Return the [x, y] coordinate for the center point of the cell that contains the specified text.  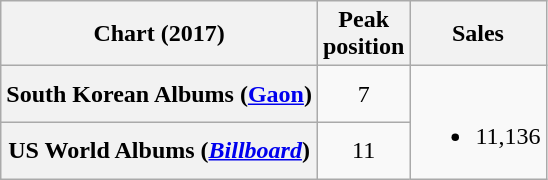
11 [363, 150]
US World Albums (Billboard) [160, 150]
11,136 [478, 122]
Chart (2017) [160, 34]
Sales [478, 34]
South Korean Albums (Gaon) [160, 94]
Peakposition [363, 34]
7 [363, 94]
